Scan for the cell matching the given text and deliver its (X, Y) coordinate at center. 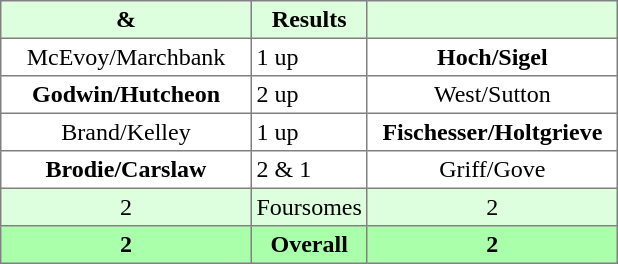
Hoch/Sigel (492, 57)
Results (309, 20)
2 & 1 (309, 170)
Godwin/Hutcheon (126, 95)
2 up (309, 95)
West/Sutton (492, 95)
Griff/Gove (492, 170)
Brand/Kelley (126, 132)
Brodie/Carslaw (126, 170)
Foursomes (309, 207)
& (126, 20)
Fischesser/Holtgrieve (492, 132)
Overall (309, 245)
McEvoy/Marchbank (126, 57)
